Output the (x, y) coordinate of the center of the cell containing the given text.  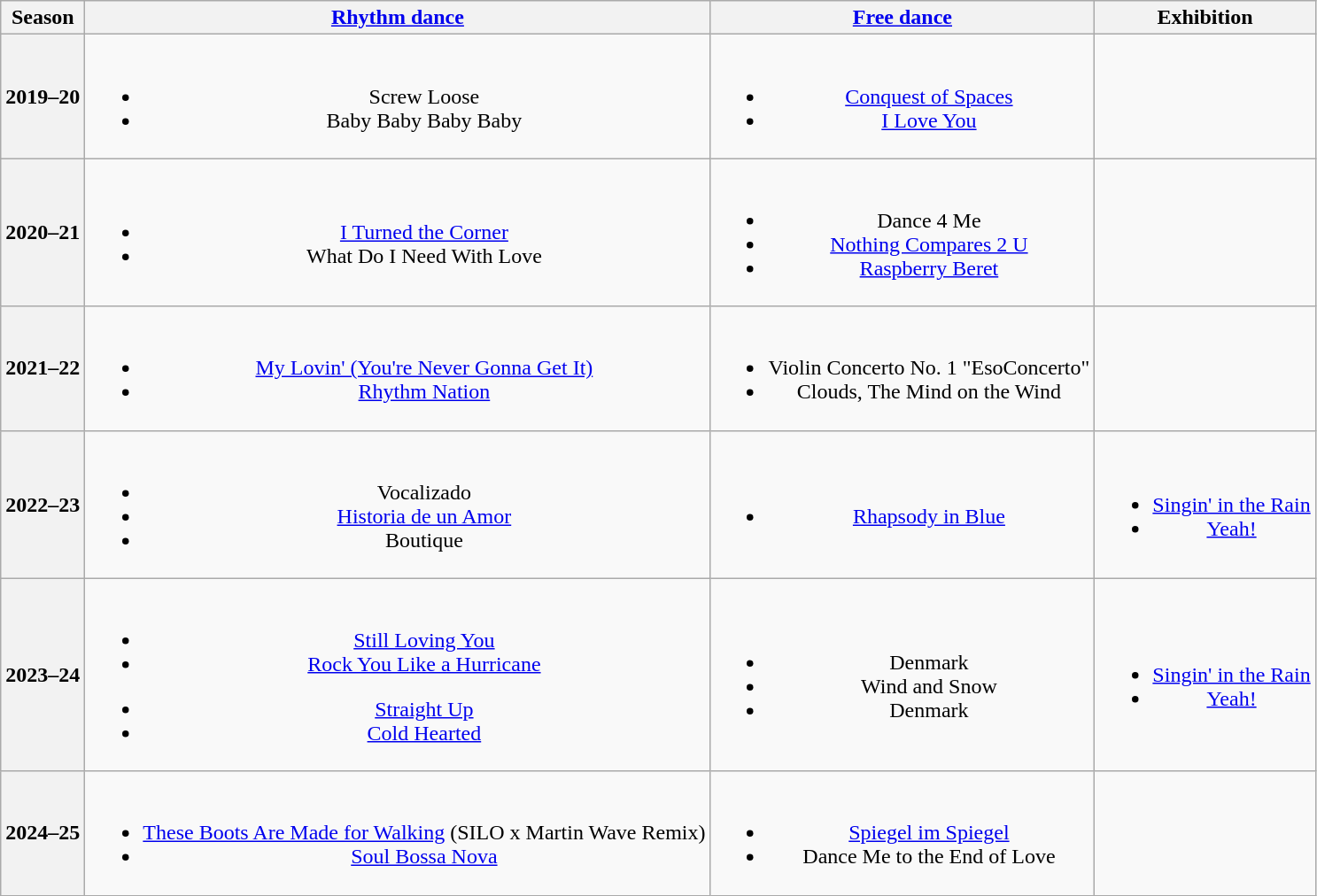
Exhibition (1205, 18)
Dance 4 MeNothing Compares 2 URaspberry Beret (903, 232)
2022–23 (43, 505)
Spiegel im Spiegel Dance Me to the End of Love (903, 833)
My Lovin' (You're Never Gonna Get It) Rhythm Nation (398, 368)
2023–24 (43, 675)
Screw Loose Baby Baby Baby Baby (398, 97)
Still Loving YouRock You Like a Hurricane Straight Up Cold Hearted (398, 675)
2019–20 (43, 97)
2024–25 (43, 833)
Violin Concerto No. 1 "EsoConcerto"Clouds, The Mind on the Wind (903, 368)
Conquest of SpacesI Love You (903, 97)
Rhythm dance (398, 18)
Season (43, 18)
Vocalizado Historia de un Amor Boutique (398, 505)
These Boots Are Made for Walking (SILO x Martin Wave Remix) Soul Bossa Nova (398, 833)
Free dance (903, 18)
Denmark Wind and Snow Denmark (903, 675)
I Turned the Corner What Do I Need With Love (398, 232)
2020–21 (43, 232)
Rhapsody in Blue (903, 505)
2021–22 (43, 368)
